Pinpoint the cell where the given text exists, returning its [X, Y] midpoint coordinate. 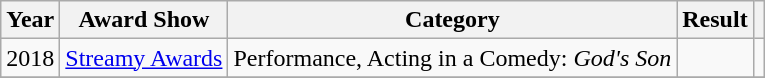
Streamy Awards [144, 58]
Performance, Acting in a Comedy: God's Son [452, 58]
Category [452, 20]
2018 [30, 58]
Year [30, 20]
Award Show [144, 20]
Result [715, 20]
